Output the (x, y) coordinate of the center of the cell containing the given text.  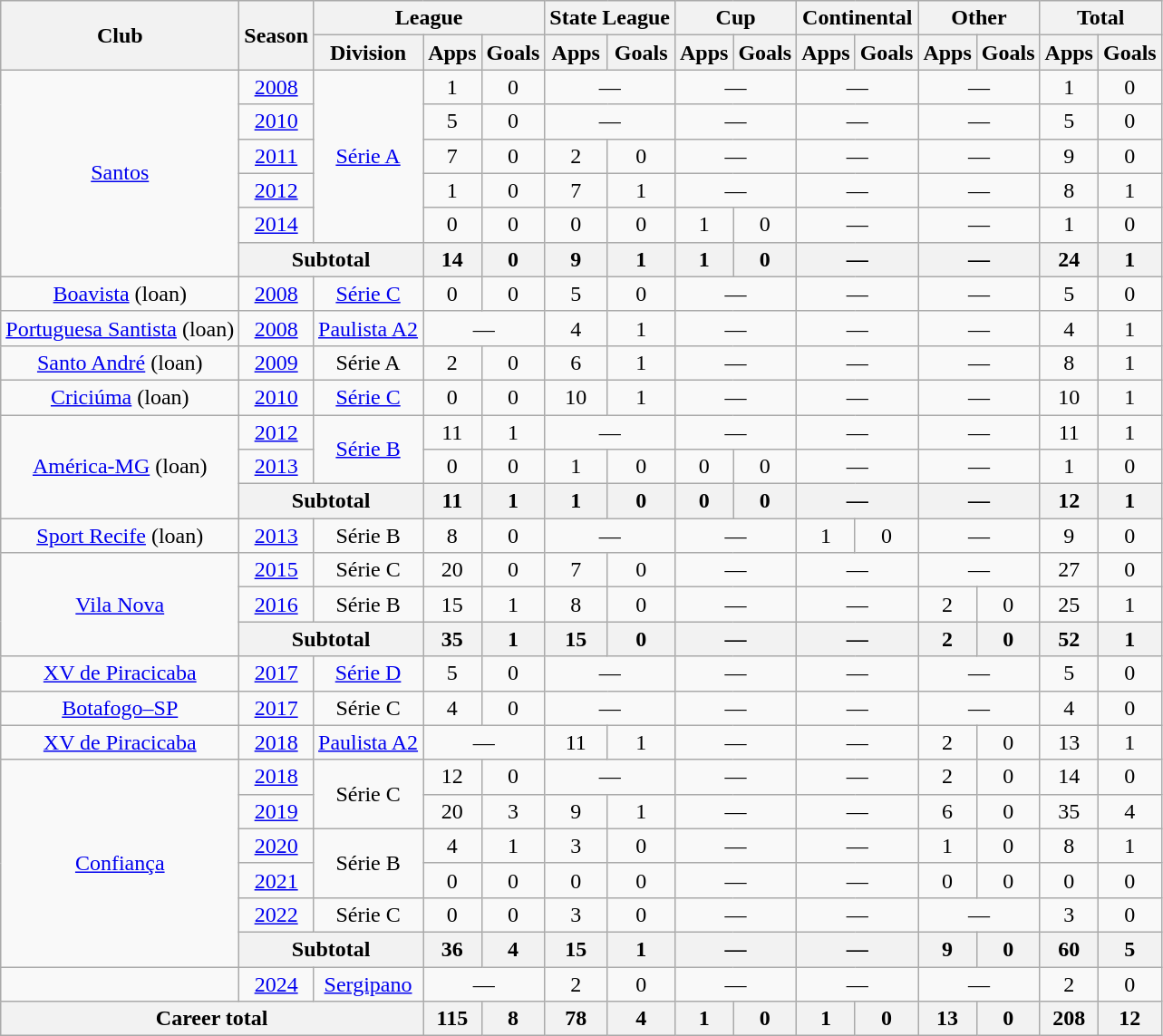
Confiança (120, 863)
Sergipano (368, 983)
Sport Recife (loan) (120, 536)
27 (1069, 570)
115 (452, 1019)
52 (1069, 639)
Vila Nova (120, 605)
25 (1069, 605)
2024 (276, 983)
2009 (276, 363)
2011 (276, 156)
Santos (120, 173)
América-MG (loan) (120, 467)
60 (1069, 949)
Continental (858, 18)
State League (610, 18)
24 (1069, 259)
Botafogo–SP (120, 708)
Total (1100, 18)
Season (276, 35)
Other (979, 18)
League (430, 18)
Boavista (loan) (120, 294)
Portuguesa Santista (loan) (120, 328)
2014 (276, 225)
208 (1069, 1019)
2021 (276, 880)
2022 (276, 915)
2015 (276, 570)
Santo André (loan) (120, 363)
2020 (276, 846)
Division (368, 53)
2019 (276, 811)
36 (452, 949)
Club (120, 35)
Cup (735, 18)
Career total (212, 1019)
78 (577, 1019)
Criciúma (loan) (120, 397)
Série D (368, 673)
2016 (276, 605)
